Return (x, y) of the center of cell containing provided text 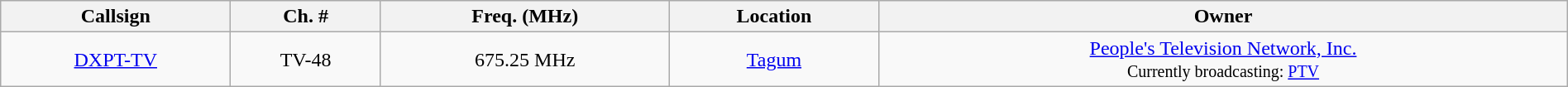
Location (774, 17)
People's Television Network, Inc.Currently broadcasting: PTV (1223, 60)
DXPT-TV (116, 60)
Tagum (774, 60)
TV-48 (306, 60)
Callsign (116, 17)
675.25 MHz (524, 60)
Freq. (MHz) (524, 17)
Owner (1223, 17)
Ch. # (306, 17)
